Return the [X, Y] coordinate for the center point of the cell that contains the specified text.  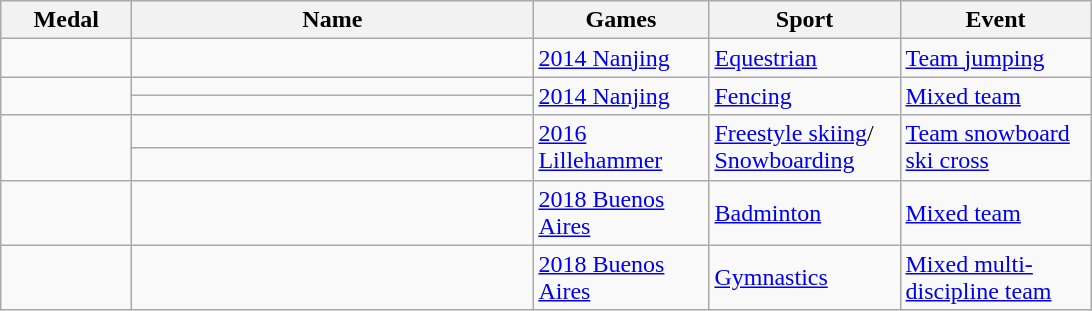
Sport [804, 20]
Mixed multi-discipline team [996, 278]
Event [996, 20]
Medal [66, 20]
2016 Lillehammer [621, 148]
Name [332, 20]
Equestrian [804, 58]
Team snowboard ski cross [996, 148]
Badminton [804, 212]
Games [621, 20]
Gymnastics [804, 278]
Freestyle skiing/Snowboarding [804, 148]
Team jumping [996, 58]
Fencing [804, 96]
